Scan for the cell matching the given text and deliver its (x, y) coordinate at center. 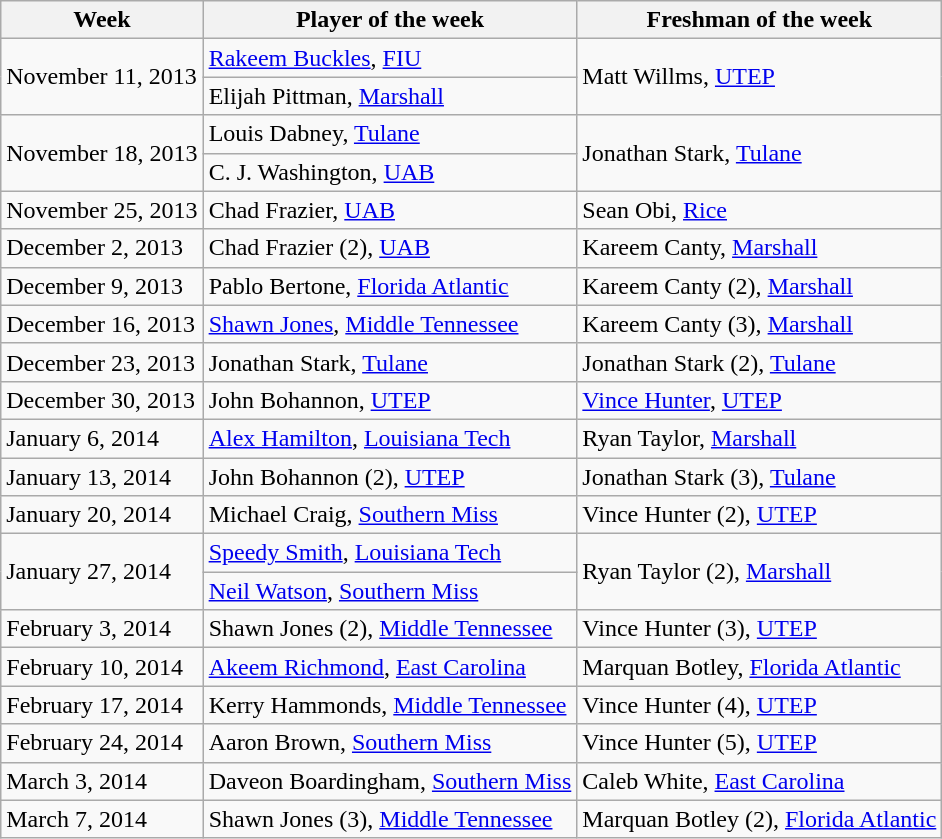
Sean Obi, Rice (760, 210)
February 17, 2014 (102, 705)
Week (102, 20)
Shawn Jones (3), Middle Tennessee (390, 819)
Kareem Canty (2), Marshall (760, 286)
Marquan Botley, Florida Atlantic (760, 667)
December 2, 2013 (102, 248)
Vince Hunter (3), UTEP (760, 629)
Jonathan Stark (2), Tulane (760, 362)
Vince Hunter (2), UTEP (760, 515)
November 25, 2013 (102, 210)
Vince Hunter (4), UTEP (760, 705)
Chad Frazier (2), UAB (390, 248)
January 20, 2014 (102, 515)
December 9, 2013 (102, 286)
Kareem Canty, Marshall (760, 248)
February 24, 2014 (102, 743)
December 23, 2013 (102, 362)
Jonathan Stark (3), Tulane (760, 477)
John Bohannon (2), UTEP (390, 477)
January 27, 2014 (102, 572)
January 6, 2014 (102, 438)
C. J. Washington, UAB (390, 172)
February 10, 2014 (102, 667)
Rakeem Buckles, FIU (390, 58)
November 18, 2013 (102, 153)
Daveon Boardingham, Southern Miss (390, 781)
Chad Frazier, UAB (390, 210)
Elijah Pittman, Marshall (390, 96)
Speedy Smith, Louisiana Tech (390, 553)
Caleb White, East Carolina (760, 781)
March 7, 2014 (102, 819)
January 13, 2014 (102, 477)
Kareem Canty (3), Marshall (760, 324)
Freshman of the week (760, 20)
Player of the week (390, 20)
Ryan Taylor, Marshall (760, 438)
Michael Craig, Southern Miss (390, 515)
Ryan Taylor (2), Marshall (760, 572)
John Bohannon, UTEP (390, 400)
Louis Dabney, Tulane (390, 134)
Vince Hunter, UTEP (760, 400)
Aaron Brown, Southern Miss (390, 743)
February 3, 2014 (102, 629)
Akeem Richmond, East Carolina (390, 667)
December 16, 2013 (102, 324)
Alex Hamilton, Louisiana Tech (390, 438)
Pablo Bertone, Florida Atlantic (390, 286)
December 30, 2013 (102, 400)
Kerry Hammonds, Middle Tennessee (390, 705)
Neil Watson, Southern Miss (390, 591)
Marquan Botley (2), Florida Atlantic (760, 819)
Vince Hunter (5), UTEP (760, 743)
November 11, 2013 (102, 77)
Shawn Jones, Middle Tennessee (390, 324)
Matt Willms, UTEP (760, 77)
Shawn Jones (2), Middle Tennessee (390, 629)
March 3, 2014 (102, 781)
